Extract the (X, Y) coordinate from the center of the cell holding the provided text.  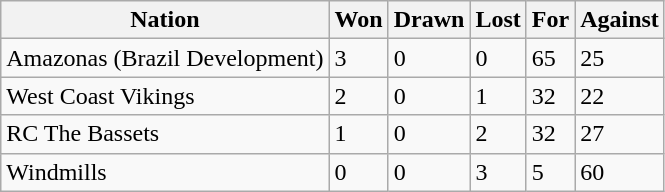
Against (620, 20)
27 (620, 134)
65 (550, 58)
Won (358, 20)
Drawn (429, 20)
RC The Bassets (165, 134)
22 (620, 96)
For (550, 20)
Lost (498, 20)
5 (550, 172)
Amazonas (Brazil Development) (165, 58)
25 (620, 58)
Windmills (165, 172)
Nation (165, 20)
West Coast Vikings (165, 96)
60 (620, 172)
